For the text-containing cell, return its midpoint in [x, y] coordinate format. 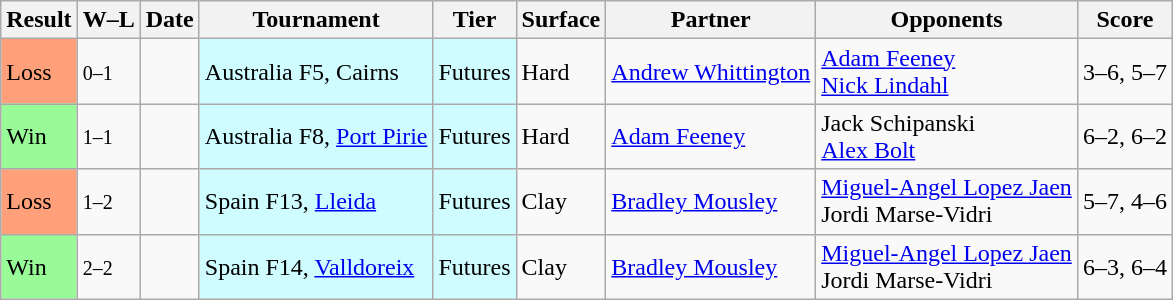
Opponents [947, 20]
Adam Feeney Nick Lindahl [947, 72]
Jack Schipanski Alex Bolt [947, 136]
Australia F8, Port Pirie [316, 136]
Tournament [316, 20]
Spain F14, Valldoreix [316, 266]
3–6, 5–7 [1124, 72]
Australia F5, Cairns [316, 72]
Andrew Whittington [711, 72]
2–2 [108, 266]
Spain F13, Lleida [316, 202]
0–1 [108, 72]
Surface [561, 20]
Date [170, 20]
Result [39, 20]
6–2, 6–2 [1124, 136]
1–2 [108, 202]
Tier [474, 20]
1–1 [108, 136]
Partner [711, 20]
Adam Feeney [711, 136]
W–L [108, 20]
Score [1124, 20]
5–7, 4–6 [1124, 202]
6–3, 6–4 [1124, 266]
